Find where the given text appears and provide that cell's center as (x, y) coordinate. 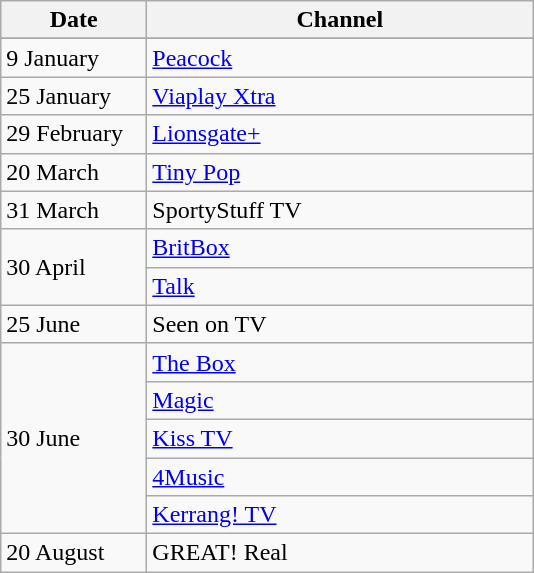
31 March (74, 210)
GREAT! Real (340, 553)
Viaplay Xtra (340, 96)
Peacock (340, 58)
25 January (74, 96)
30 April (74, 267)
Date (74, 20)
Channel (340, 20)
Lionsgate+ (340, 134)
9 January (74, 58)
Seen on TV (340, 324)
The Box (340, 362)
20 March (74, 172)
BritBox (340, 248)
25 June (74, 324)
Kerrang! TV (340, 515)
20 August (74, 553)
4Music (340, 477)
29 February (74, 134)
30 June (74, 438)
SportyStuff TV (340, 210)
Magic (340, 400)
Talk (340, 286)
Kiss TV (340, 438)
Tiny Pop (340, 172)
